Detect which cell encompasses the target text, then output its [X, Y] center coordinate. 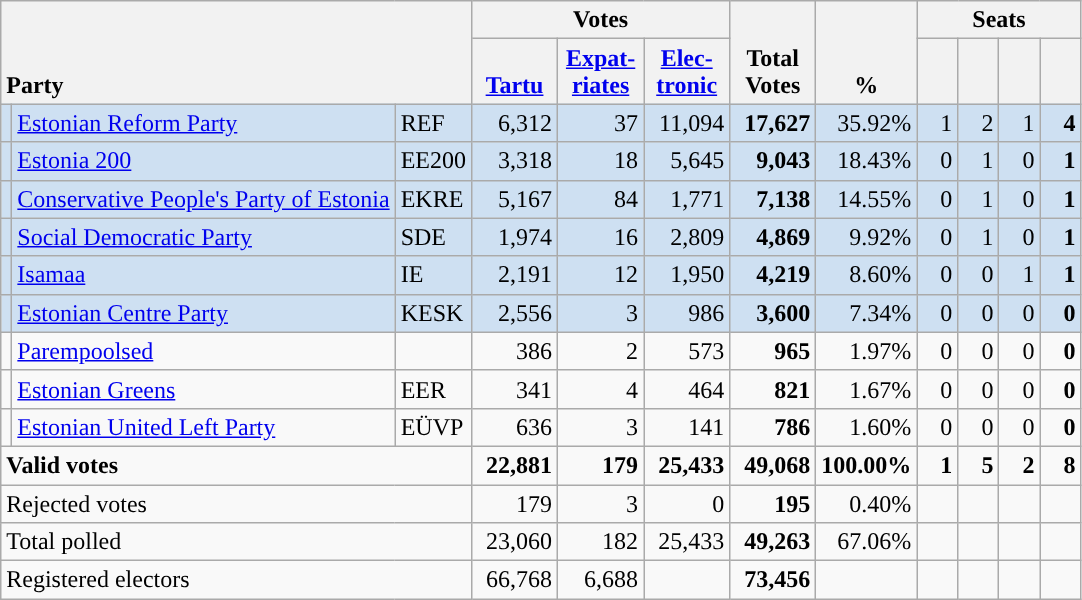
100.00% [866, 465]
1.67% [866, 389]
EKRE [433, 199]
Estonia 200 [204, 161]
18.43% [866, 161]
464 [687, 389]
636 [515, 427]
6,312 [515, 123]
Estonian United Left Party [204, 427]
2,556 [515, 313]
6,688 [601, 580]
3,600 [773, 313]
9,043 [773, 161]
0.40% [866, 503]
1,974 [515, 237]
8 [1060, 465]
7,138 [773, 199]
35.92% [866, 123]
Social Democratic Party [204, 237]
Estonian Greens [204, 389]
Elec- tronic [687, 72]
4,869 [773, 237]
Valid votes [236, 465]
KESK [433, 313]
2,809 [687, 237]
5 [978, 465]
Tartu [515, 72]
1.97% [866, 351]
18 [601, 161]
4,219 [773, 275]
Estonian Centre Party [204, 313]
49,068 [773, 465]
5,167 [515, 199]
3,318 [515, 161]
12 [601, 275]
% [866, 52]
5,645 [687, 161]
1.60% [866, 427]
Estonian Reform Party [204, 123]
23,060 [515, 542]
73,456 [773, 580]
Registered electors [236, 580]
2,191 [515, 275]
786 [773, 427]
11,094 [687, 123]
66,768 [515, 580]
195 [773, 503]
Conservative People's Party of Estonia [204, 199]
84 [601, 199]
Total Votes [773, 52]
Total polled [236, 542]
16 [601, 237]
821 [773, 389]
341 [515, 389]
Expat- riates [601, 72]
141 [687, 427]
1,950 [687, 275]
986 [687, 313]
Parempoolsed [204, 351]
Votes [601, 20]
67.06% [866, 542]
182 [601, 542]
573 [687, 351]
EÜVP [433, 427]
7.34% [866, 313]
22,881 [515, 465]
Rejected votes [236, 503]
37 [601, 123]
SDE [433, 237]
9.92% [866, 237]
EE200 [433, 161]
386 [515, 351]
965 [773, 351]
17,627 [773, 123]
IE [433, 275]
14.55% [866, 199]
8.60% [866, 275]
REF [433, 123]
1,771 [687, 199]
EER [433, 389]
49,263 [773, 542]
Party [236, 52]
Isamaa [204, 275]
Seats [999, 20]
